Determine the (x, y) coordinate at the center of the cell enclosing the given text.  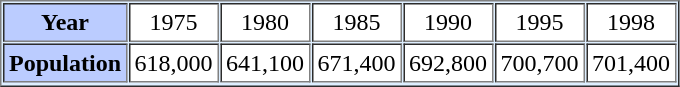
Population (65, 64)
1998 (631, 22)
700,700 (540, 64)
1990 (448, 22)
1985 (357, 22)
701,400 (631, 64)
1995 (540, 22)
1975 (174, 22)
671,400 (357, 64)
Year (65, 22)
692,800 (448, 64)
641,100 (265, 64)
1980 (265, 22)
618,000 (174, 64)
